Identify which cell holds the provided text, then report its [X, Y] central coordinate. 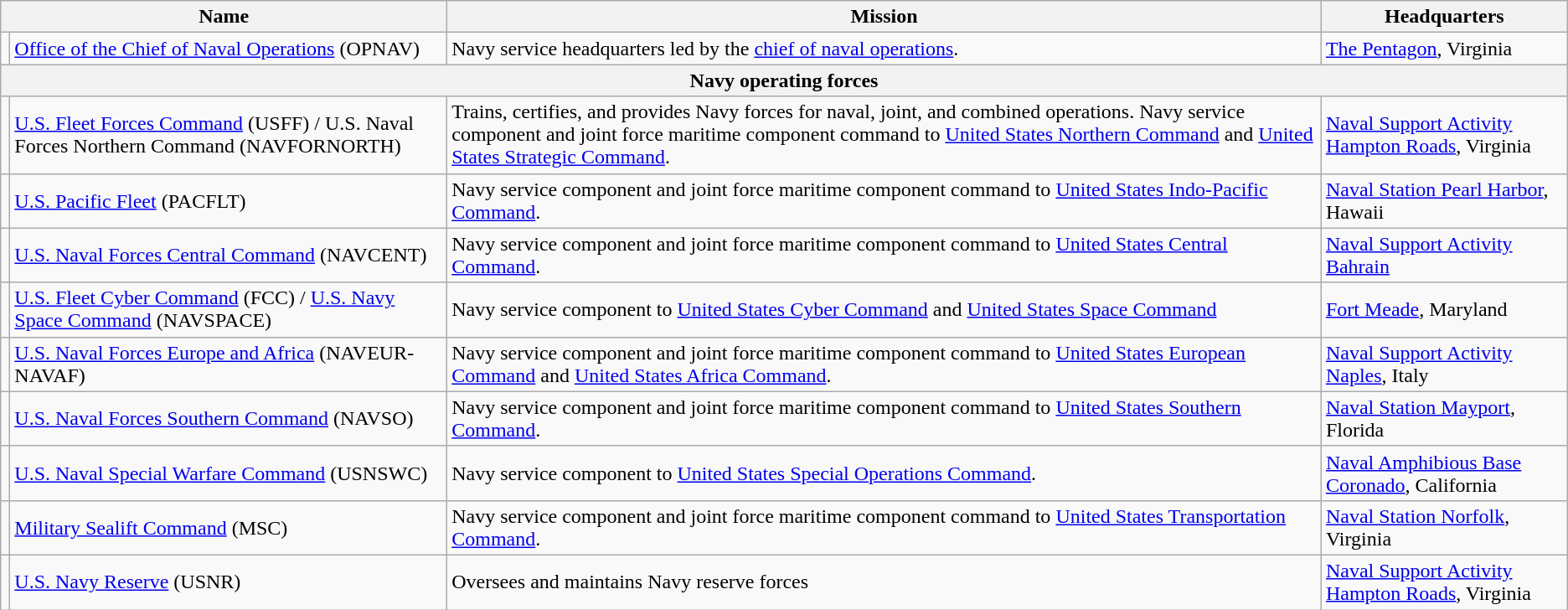
Naval Support Activity Naples, Italy [1444, 364]
U.S. Naval Forces Central Command (NAVCENT) [229, 255]
Name [224, 17]
U.S. Naval Special Warfare Command (USNSWC) [229, 473]
Fort Meade, Maryland [1444, 310]
U.S. Pacific Fleet (PACFLT) [229, 201]
Naval Support Activity Bahrain [1444, 255]
Naval Amphibious Base Coronado, California [1444, 473]
Navy service headquarters led by the chief of naval operations. [885, 49]
U.S. Fleet Forces Command (USFF) / U.S. Naval Forces Northern Command (NAVFORNORTH) [229, 135]
U.S. Naval Forces Southern Command (NAVSO) [229, 419]
Navy service component and joint force maritime component command to United States Central Command. [885, 255]
U.S. Fleet Cyber Command (FCC) / U.S. Navy Space Command (NAVSPACE) [229, 310]
Navy service component and joint force maritime component command to United States Indo-Pacific Command. [885, 201]
Navy operating forces [784, 80]
Navy service component to United States Cyber Command and United States Space Command [885, 310]
Navy service component and joint force maritime component command to United States Transportation Command. [885, 528]
The Pentagon, Virginia [1444, 49]
Oversees and maintains Navy reserve forces [885, 582]
Naval Station Mayport, Florida [1444, 419]
Office of the Chief of Naval Operations (OPNAV) [229, 49]
Navy service component to United States Special Operations Command. [885, 473]
Headquarters [1444, 17]
Mission [885, 17]
Military Sealift Command (MSC) [229, 528]
U.S. Naval Forces Europe and Africa (NAVEUR-NAVAF) [229, 364]
Navy service component and joint force maritime component command to United States European Command and United States Africa Command. [885, 364]
Naval Station Norfolk, Virginia [1444, 528]
Navy service component and joint force maritime component command to United States Southern Command. [885, 419]
U.S. Navy Reserve (USNR) [229, 582]
Naval Station Pearl Harbor, Hawaii [1444, 201]
